Search for the cell housing the specified text and yield its [x, y] center coordinate. 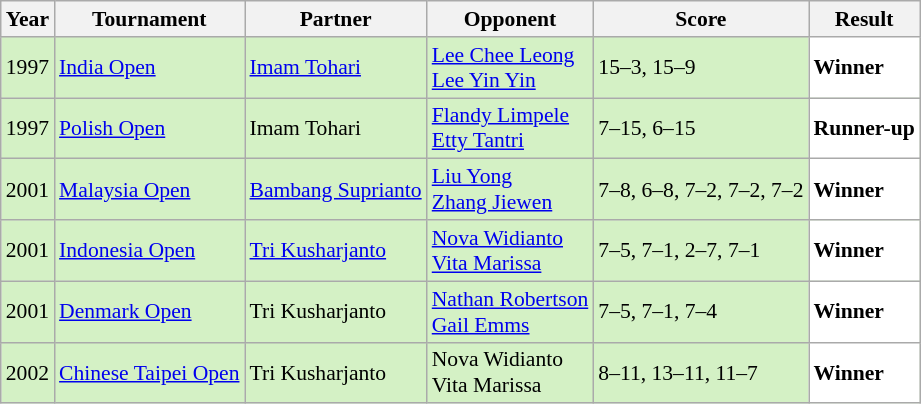
Opponent [510, 19]
Denmark Open [149, 312]
7–5, 7–1, 7–4 [700, 312]
7–8, 6–8, 7–2, 7–2, 7–2 [700, 190]
Runner-up [864, 128]
Year [28, 19]
Result [864, 19]
Score [700, 19]
15–3, 15–9 [700, 68]
Tournament [149, 19]
8–11, 13–11, 11–7 [700, 372]
Lee Chee Leong Lee Yin Yin [510, 68]
India Open [149, 68]
Indonesia Open [149, 250]
2002 [28, 372]
Chinese Taipei Open [149, 372]
Polish Open [149, 128]
Malaysia Open [149, 190]
Partner [335, 19]
Flandy Limpele Etty Tantri [510, 128]
7–5, 7–1, 2–7, 7–1 [700, 250]
Liu Yong Zhang Jiewen [510, 190]
Bambang Suprianto [335, 190]
Nathan Robertson Gail Emms [510, 312]
7–15, 6–15 [700, 128]
